Search for the cell housing the specified text and yield its [X, Y] center coordinate. 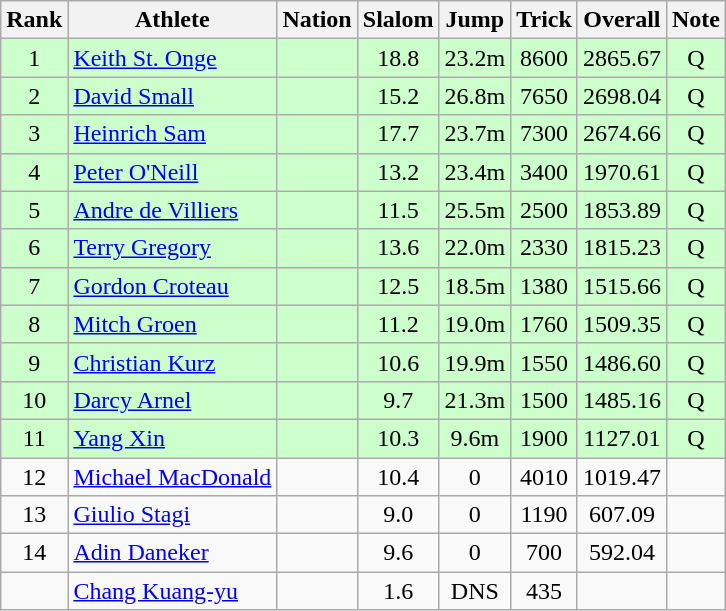
592.04 [622, 553]
18.5m [475, 286]
Gordon Croteau [172, 286]
10.3 [398, 438]
700 [544, 553]
26.8m [475, 96]
19.9m [475, 362]
Andre de Villiers [172, 210]
1515.66 [622, 286]
435 [544, 591]
Trick [544, 20]
10 [34, 400]
1760 [544, 324]
Nation [317, 20]
Note [696, 20]
25.5m [475, 210]
1019.47 [622, 477]
7300 [544, 134]
9.6 [398, 553]
10.4 [398, 477]
1900 [544, 438]
23.4m [475, 172]
Jump [475, 20]
12.5 [398, 286]
DNS [475, 591]
1970.61 [622, 172]
15.2 [398, 96]
1190 [544, 515]
1550 [544, 362]
8600 [544, 58]
Adin Daneker [172, 553]
2330 [544, 248]
1853.89 [622, 210]
13.6 [398, 248]
Michael MacDonald [172, 477]
Slalom [398, 20]
11 [34, 438]
11.5 [398, 210]
Darcy Arnel [172, 400]
13.2 [398, 172]
Yang Xin [172, 438]
17.7 [398, 134]
22.0m [475, 248]
2698.04 [622, 96]
18.8 [398, 58]
Terry Gregory [172, 248]
13 [34, 515]
1509.35 [622, 324]
Athlete [172, 20]
2500 [544, 210]
7650 [544, 96]
8 [34, 324]
Heinrich Sam [172, 134]
9.0 [398, 515]
6 [34, 248]
Rank [34, 20]
4010 [544, 477]
Chang Kuang-yu [172, 591]
1815.23 [622, 248]
1 [34, 58]
Giulio Stagi [172, 515]
Mitch Groen [172, 324]
1486.60 [622, 362]
12 [34, 477]
23.7m [475, 134]
5 [34, 210]
Peter O'Neill [172, 172]
1.6 [398, 591]
4 [34, 172]
9.6m [475, 438]
9.7 [398, 400]
21.3m [475, 400]
9 [34, 362]
10.6 [398, 362]
1380 [544, 286]
19.0m [475, 324]
607.09 [622, 515]
7 [34, 286]
Keith St. Onge [172, 58]
14 [34, 553]
23.2m [475, 58]
2674.66 [622, 134]
2 [34, 96]
11.2 [398, 324]
Overall [622, 20]
3400 [544, 172]
David Small [172, 96]
1127.01 [622, 438]
3 [34, 134]
1500 [544, 400]
2865.67 [622, 58]
1485.16 [622, 400]
Christian Kurz [172, 362]
